Detect which cell encompasses the target text, then output its [X, Y] center coordinate. 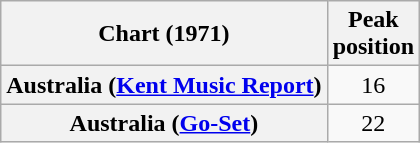
Peakposition [373, 34]
16 [373, 85]
22 [373, 123]
Australia (Go-Set) [164, 123]
Australia (Kent Music Report) [164, 85]
Chart (1971) [164, 34]
